Return the [X, Y] coordinate for the center point of the cell that contains the specified text.  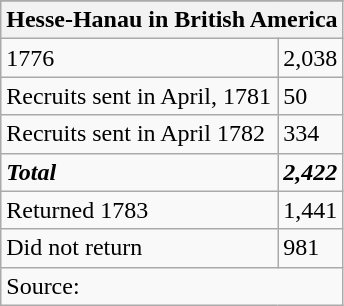
1776 [140, 58]
50 [310, 96]
Hesse-Hanau in British America [172, 20]
2,422 [310, 172]
Total [140, 172]
Recruits sent in April 1782 [140, 134]
Returned 1783 [140, 210]
Recruits sent in April, 1781 [140, 96]
2,038 [310, 58]
Source: [172, 286]
981 [310, 248]
1,441 [310, 210]
334 [310, 134]
Did not return [140, 248]
